Output the (X, Y) coordinate of the center of the cell containing the given text.  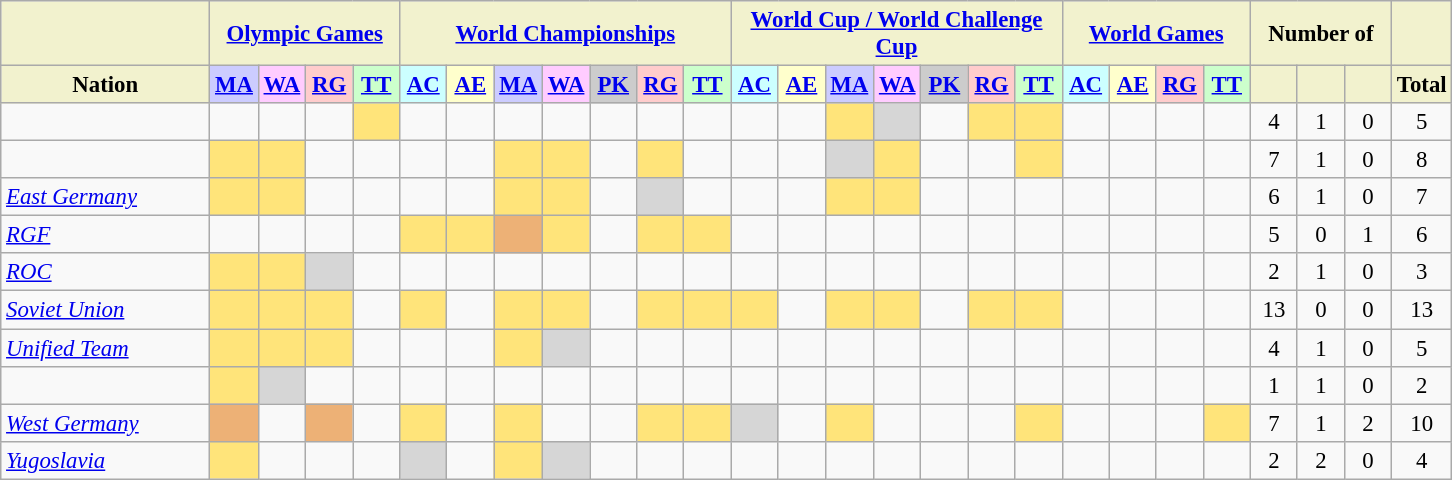
8 (1422, 160)
10 (1422, 423)
Soviet Union (106, 310)
RGF (106, 235)
World Games (1156, 34)
West Germany (106, 423)
Nation (106, 84)
Olympic Games (305, 34)
East Germany (106, 197)
Total (1422, 84)
World Cup / World Challenge Cup (896, 34)
ROC (106, 272)
3 (1422, 272)
Unified Team (106, 347)
Number of (1320, 34)
Yugoslavia (106, 460)
World Championships (566, 34)
